Scan for the cell matching the given text and deliver its [X, Y] coordinate at center. 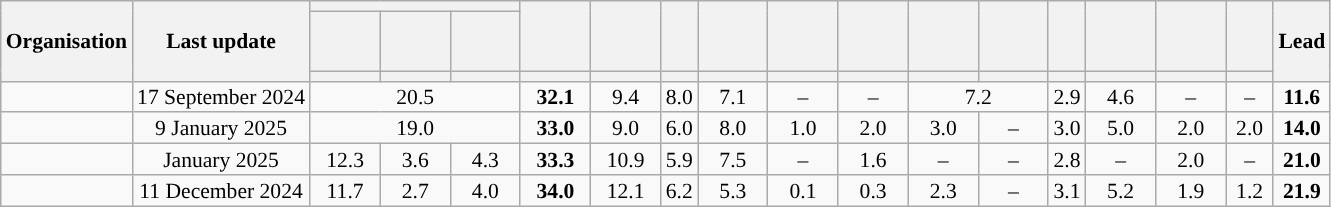
1.6 [873, 160]
2.3 [943, 190]
7.1 [733, 96]
4.3 [485, 160]
9 January 2025 [221, 128]
20.5 [415, 96]
1.0 [803, 128]
9.4 [626, 96]
0.3 [873, 190]
32.1 [555, 96]
7.5 [733, 160]
33.3 [555, 160]
1.2 [1250, 190]
14.0 [1302, 128]
0.1 [803, 190]
4.6 [1121, 96]
3.1 [1066, 190]
11.6 [1302, 96]
January 2025 [221, 160]
7.2 [978, 96]
12.3 [345, 160]
21.0 [1302, 160]
Last update [221, 41]
2.8 [1066, 160]
10.9 [626, 160]
Lead [1302, 41]
21.9 [1302, 190]
34.0 [555, 190]
2.7 [415, 190]
11.7 [345, 190]
12.1 [626, 190]
Organisation [66, 41]
17 September 2024 [221, 96]
6.2 [680, 190]
11 December 2024 [221, 190]
9.0 [626, 128]
1.9 [1191, 190]
6.0 [680, 128]
5.9 [680, 160]
2.9 [1066, 96]
5.3 [733, 190]
19.0 [415, 128]
4.0 [485, 190]
3.6 [415, 160]
5.2 [1121, 190]
33.0 [555, 128]
5.0 [1121, 128]
